Identify which cell holds the provided text, then report its (X, Y) central coordinate. 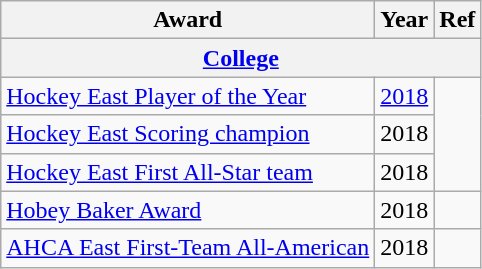
Year (404, 20)
Hockey East Player of the Year (188, 96)
Hockey East First All-Star team (188, 172)
AHCA East First-Team All-American (188, 248)
Hobey Baker Award (188, 210)
Ref (458, 20)
College (241, 58)
Award (188, 20)
Hockey East Scoring champion (188, 134)
